Locate the cell with the specified text and output its [X, Y] center coordinate. 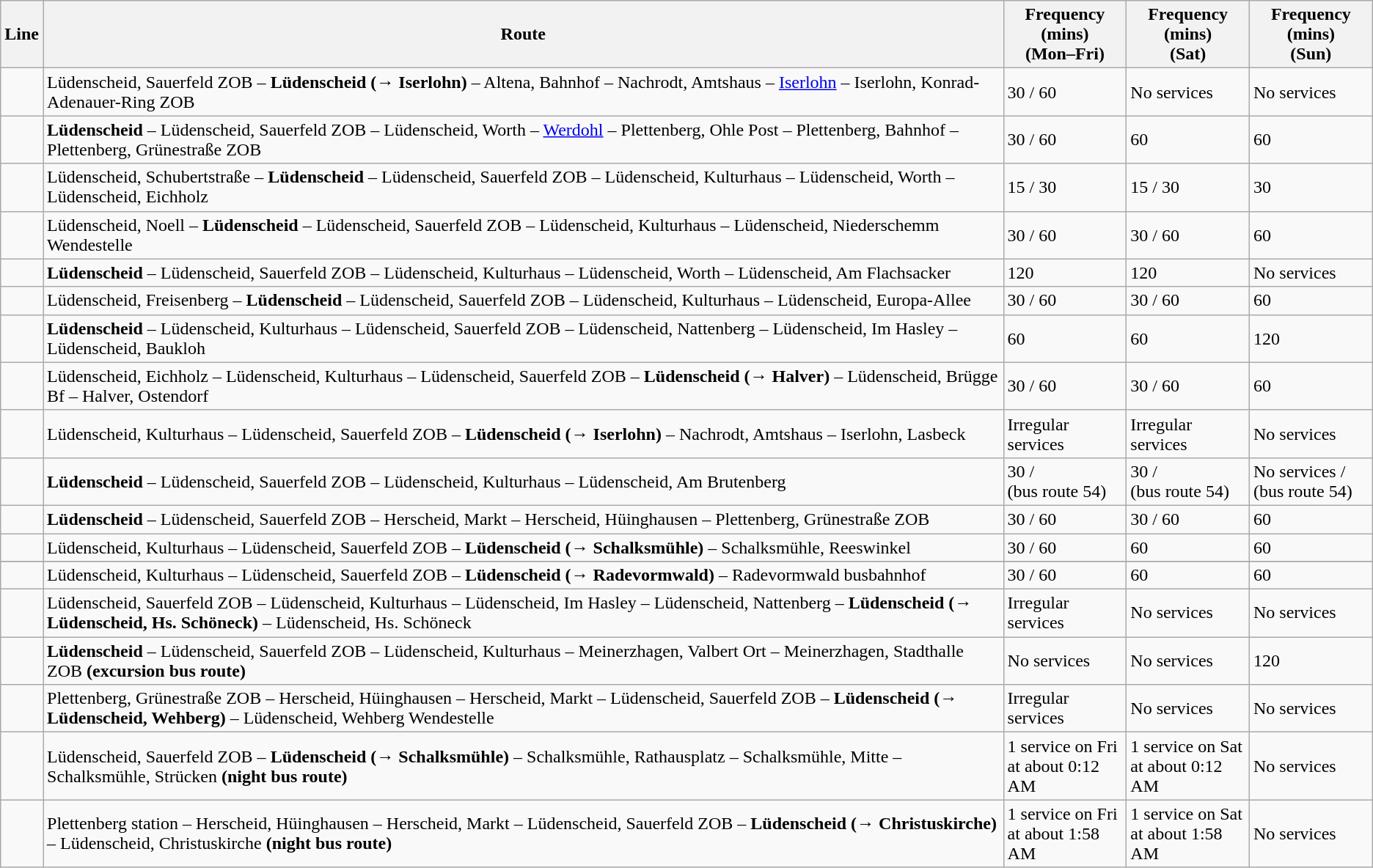
Lüdenscheid, Sauerfeld ZOB – Lüdenscheid (→ Iserlohn) – Altena, Bahnhof – Nachrodt, Amtshaus – Iserlohn – Iserlohn, Konrad-Adenauer-Ring ZOB [523, 92]
Lüdenscheid, Kulturhaus – Lüdenscheid, Sauerfeld ZOB – Lüdenscheid (→ Radevormwald) – Radevormwald busbahnhof [523, 575]
Lüdenscheid, Kulturhaus – Lüdenscheid, Sauerfeld ZOB – Lüdenscheid (→ Iserlohn) – Nachrodt, Amtshaus – Iserlohn, Lasbeck [523, 434]
Lüdenscheid – Lüdenscheid, Sauerfeld ZOB – Herscheid, Markt – Herscheid, Hüinghausen – Plettenberg, Grünestraße ZOB [523, 519]
Frequency (mins)(Sat) [1188, 34]
Lüdenscheid, Kulturhaus – Lüdenscheid, Sauerfeld ZOB – Lüdenscheid (→ Schalksmühle) – Schalksmühle, Reeswinkel [523, 548]
Route [523, 34]
1 service on Satat about 0:12 AM [1188, 766]
Lüdenscheid, Freisenberg – Lüdenscheid – Lüdenscheid, Sauerfeld ZOB – Lüdenscheid, Kulturhaus – Lüdenscheid, Europa-Allee [523, 301]
Lüdenscheid – Lüdenscheid, Sauerfeld ZOB – Lüdenscheid, Kulturhaus – Lüdenscheid, Worth – Lüdenscheid, Am Flachsacker [523, 273]
Lüdenscheid – Lüdenscheid, Sauerfeld ZOB – Lüdenscheid, Kulturhaus – Lüdenscheid, Am Brutenberg [523, 481]
Lüdenscheid, Noell – Lüdenscheid – Lüdenscheid, Sauerfeld ZOB – Lüdenscheid, Kulturhaus – Lüdenscheid, Niederschemm Wendestelle [523, 235]
Frequency (mins)(Mon–Fri) [1065, 34]
No services /(bus route 54) [1311, 481]
Lüdenscheid, Eichholz – Lüdenscheid, Kulturhaus – Lüdenscheid, Sauerfeld ZOB – Lüdenscheid (→ Halver) – Lüdenscheid, Brügge Bf – Halver, Ostendorf [523, 386]
30 [1311, 188]
1 service on Friat about 1:58 AM [1065, 834]
1 service on Friat about 0:12 AM [1065, 766]
Lüdenscheid – Lüdenscheid, Sauerfeld ZOB – Lüdenscheid, Kulturhaus – Meinerzhagen, Valbert Ort – Meinerzhagen, Stadthalle ZOB (excursion bus route) [523, 661]
Lüdenscheid – Lüdenscheid, Kulturhaus – Lüdenscheid, Sauerfeld ZOB – Lüdenscheid, Nattenberg – Lüdenscheid, Im Hasley – Lüdenscheid, Baukloh [523, 339]
Frequency (mins)(Sun) [1311, 34]
1 service on Satat about 1:58 AM [1188, 834]
Line [22, 34]
Lüdenscheid, Schubertstraße – Lüdenscheid – Lüdenscheid, Sauerfeld ZOB – Lüdenscheid, Kulturhaus – Lüdenscheid, Worth – Lüdenscheid, Eichholz [523, 188]
